Provide the [X, Y] coordinate of the cell's center where the given text is located.  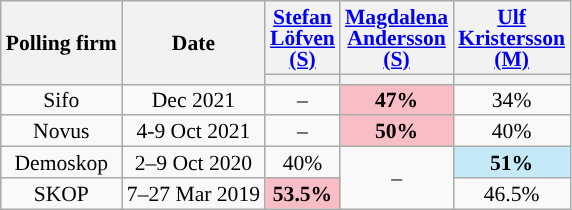
Magdalena Andersson (S) [396, 38]
46.5% [512, 194]
Dec 2021 [194, 100]
51% [512, 162]
53.5% [302, 194]
Ulf Kristersson (M) [512, 38]
2–9 Oct 2020 [194, 162]
Novus [62, 132]
Polling firm [62, 42]
50% [396, 132]
SKOP [62, 194]
7–27 Mar 2019 [194, 194]
4-9 Oct 2021 [194, 132]
Stefan Löfven (S) [302, 38]
47% [396, 100]
34% [512, 100]
Demoskop [62, 162]
Date [194, 42]
Sifo [62, 100]
